Search for the cell housing the specified text and yield its [X, Y] center coordinate. 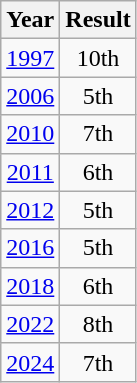
2012 [30, 210]
2016 [30, 248]
8th [98, 324]
2011 [30, 172]
Year [30, 20]
1997 [30, 58]
2006 [30, 96]
2010 [30, 134]
Result [98, 20]
2022 [30, 324]
10th [98, 58]
2024 [30, 362]
2018 [30, 286]
